Search for the cell housing the specified text and yield its [x, y] center coordinate. 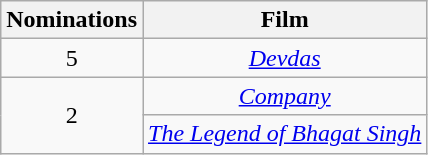
Nominations [72, 20]
2 [72, 115]
Film [284, 20]
The Legend of Bhagat Singh [284, 134]
Devdas [284, 58]
5 [72, 58]
Company [284, 96]
